Return (X, Y) of the center of cell containing provided text 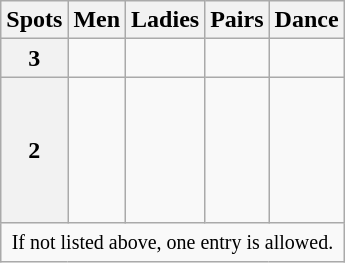
Dance (306, 20)
Ladies (166, 20)
Men (97, 20)
Pairs (237, 20)
Spots (34, 20)
3 (34, 58)
If not listed above, one entry is allowed. (172, 242)
2 (34, 150)
